Provide the (x, y) coordinate of the cell's center where the given text is located.  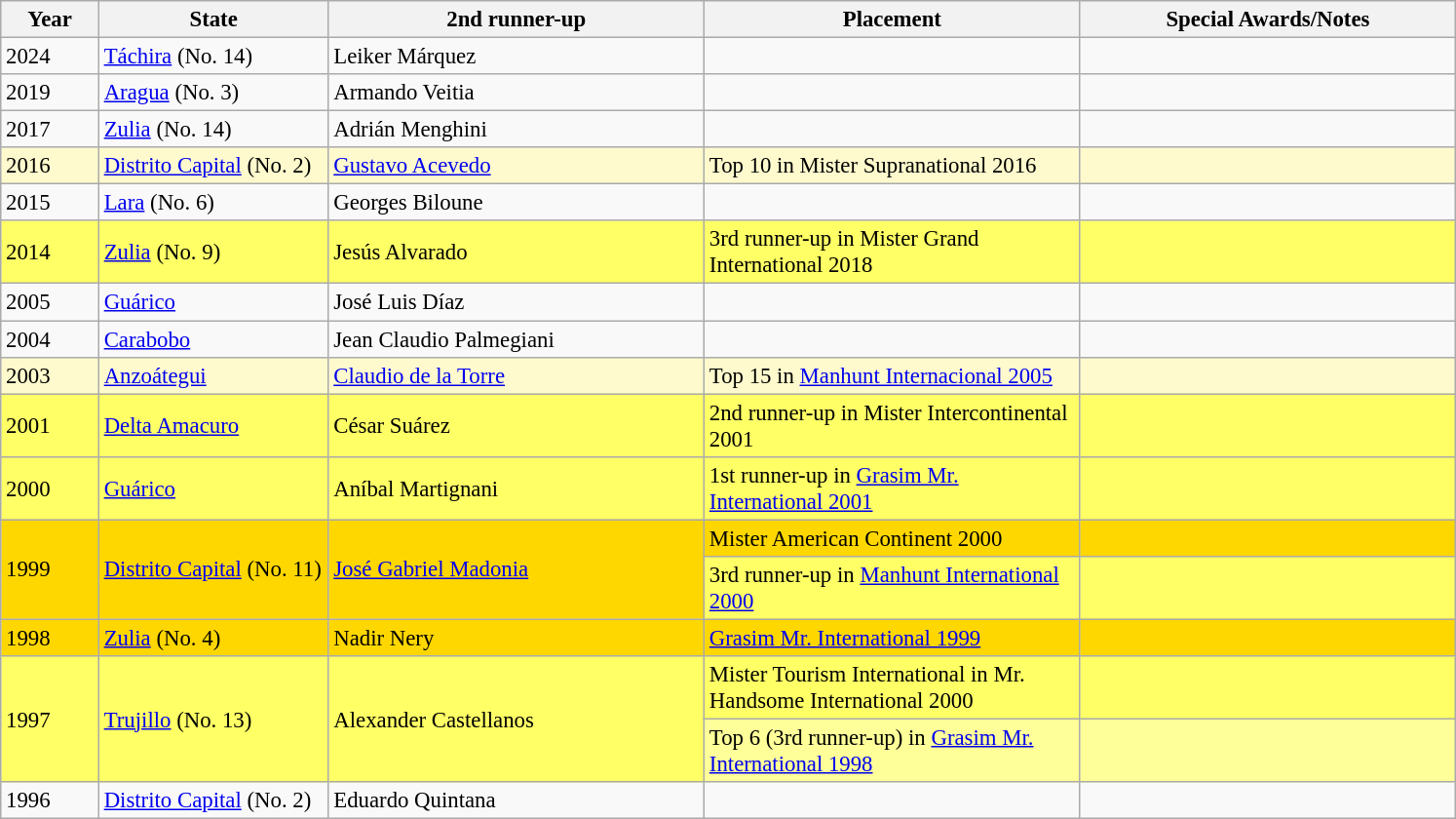
2001 (51, 425)
Gustavo Acevedo (517, 166)
2003 (51, 375)
2005 (51, 302)
2004 (51, 339)
Aragua (No. 3) (213, 93)
Táchira (No. 14) (213, 57)
Jesús Alvarado (517, 252)
Top 15 in Manhunt Internacional 2005 (893, 375)
Mister Tourism International in Mr. Handsome International 2000 (893, 688)
Placement (893, 19)
Delta Amacuro (213, 425)
Aníbal Martignani (517, 487)
1997 (51, 720)
1st runner-up in Grasim Mr. International 2001 (893, 487)
Claudio de la Torre (517, 375)
Trujillo (No. 13) (213, 720)
2024 (51, 57)
2016 (51, 166)
2015 (51, 203)
Zulia (No. 9) (213, 252)
State (213, 19)
Special Awards/Notes (1268, 19)
Carabobo (213, 339)
Anzoátegui (213, 375)
José Gabriel Madonia (517, 569)
Leiker Márquez (517, 57)
Lara (No. 6) (213, 203)
1998 (51, 638)
2000 (51, 487)
2nd runner-up (517, 19)
Zulia (No. 4) (213, 638)
3rd runner-up in Mister Grand International 2018 (893, 252)
3rd runner-up in Manhunt International 2000 (893, 589)
Jean Claudio Palmegiani (517, 339)
Grasim Mr. International 1999 (893, 638)
Armando Veitia (517, 93)
José Luis Díaz (517, 302)
1999 (51, 569)
Distrito Capital (No. 11) (213, 569)
1996 (51, 800)
Alexander Castellanos (517, 720)
2017 (51, 130)
Zulia (No. 14) (213, 130)
Top 10 in Mister Supranational 2016 (893, 166)
2019 (51, 93)
2nd runner-up in Mister Intercontinental 2001 (893, 425)
Georges Biloune (517, 203)
Eduardo Quintana (517, 800)
César Suárez (517, 425)
Year (51, 19)
2014 (51, 252)
Nadir Nery (517, 638)
Top 6 (3rd runner-up) in Grasim Mr. International 1998 (893, 751)
Mister American Continent 2000 (893, 538)
Adrián Menghini (517, 130)
